Pinpoint the cell where the given text exists, returning its [X, Y] midpoint coordinate. 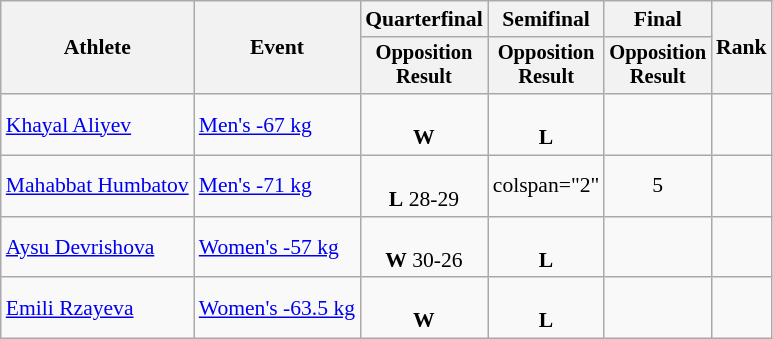
Women's -57 kg [277, 248]
colspan="2" [546, 186]
W 30-26 [424, 248]
Athlete [98, 48]
Quarterfinal [424, 19]
Mahabbat Humbatov [98, 186]
Khayal Aliyev [98, 124]
Women's -63.5 kg [277, 308]
Rank [742, 48]
Men's -71 kg [277, 186]
Aysu Devrishova [98, 248]
Event [277, 48]
Emili Rzayeva [98, 308]
Semifinal [546, 19]
5 [658, 186]
Final [658, 19]
Men's -67 kg [277, 124]
L 28-29 [424, 186]
